Output the [X, Y] coordinate of the center of the cell containing the given text.  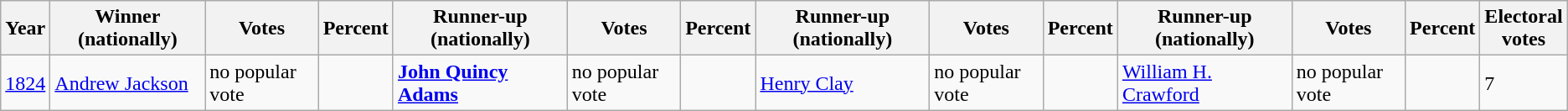
1824 [25, 82]
7 [1524, 82]
Henry Clay [843, 82]
Year [25, 29]
Andrew Jackson [127, 82]
Winner (nationally) [127, 29]
John Quincy Adams [480, 82]
William H. Crawford [1204, 82]
Electoralvotes [1524, 29]
